Identify which cell holds the provided text, then report its [X, Y] central coordinate. 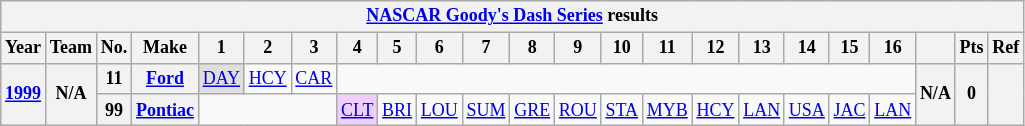
16 [893, 48]
7 [486, 48]
Ford [166, 78]
8 [532, 48]
GRE [532, 110]
12 [716, 48]
BRI [398, 110]
Pontiac [166, 110]
0 [972, 94]
Team [70, 48]
CLT [358, 110]
13 [762, 48]
9 [578, 48]
LOU [439, 110]
6 [439, 48]
Pts [972, 48]
JAC [850, 110]
SUM [486, 110]
10 [622, 48]
Ref [1006, 48]
CAR [314, 78]
USA [806, 110]
Year [24, 48]
No. [114, 48]
DAY [221, 78]
3 [314, 48]
15 [850, 48]
1999 [24, 94]
MYB [667, 110]
99 [114, 110]
Make [166, 48]
NASCAR Goody's Dash Series results [512, 16]
ROU [578, 110]
4 [358, 48]
2 [268, 48]
1 [221, 48]
STA [622, 110]
5 [398, 48]
14 [806, 48]
